Return the [x, y] coordinate for the center point of the cell that contains the specified text.  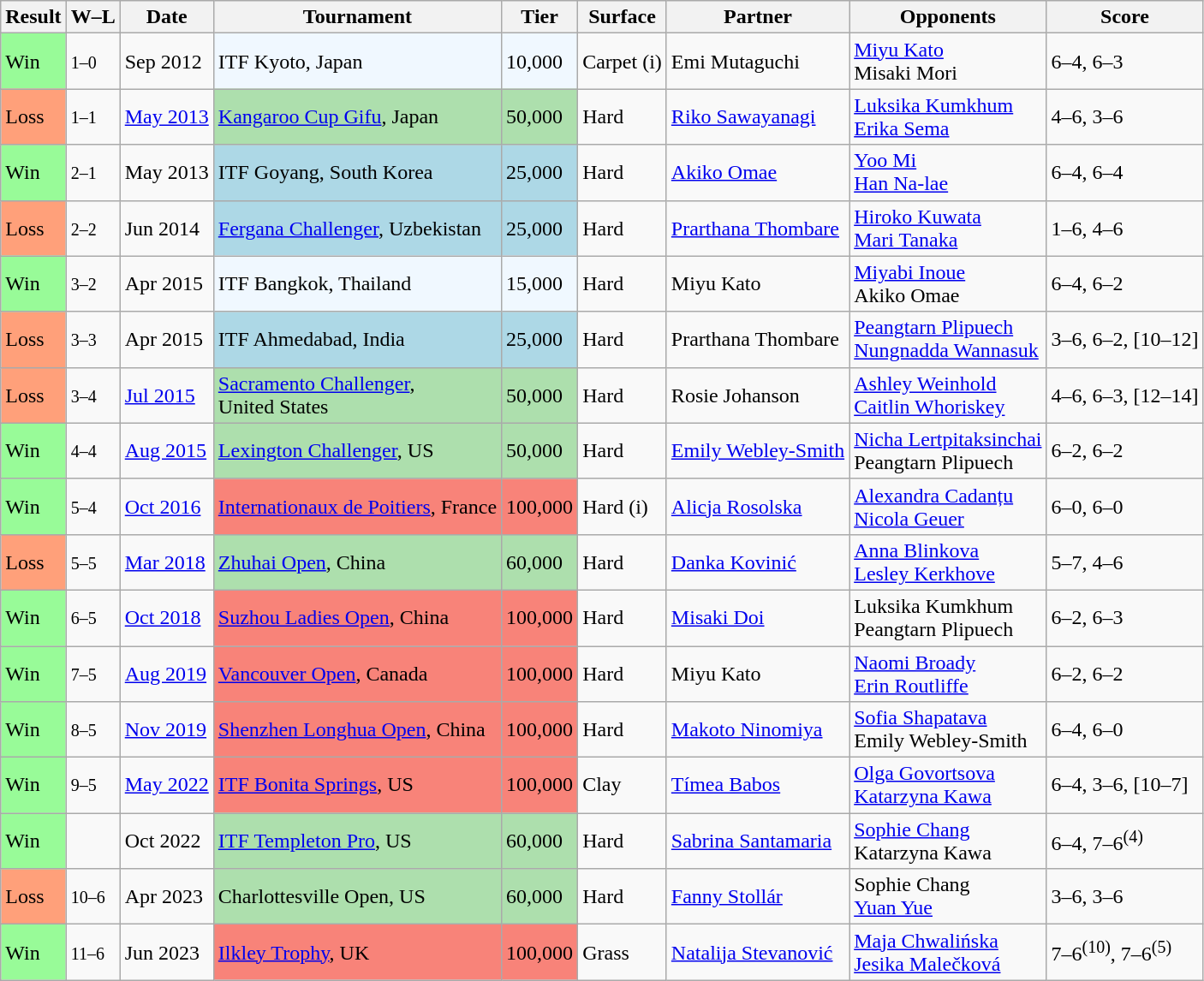
6–4, 6–2 [1125, 284]
3–2 [92, 284]
Score [1125, 17]
7–5 [92, 673]
Opponents [948, 17]
W–L [92, 17]
Fanny Stollár [757, 897]
7–6(10), 7–6(5) [1125, 952]
Internationaux de Poitiers, France [357, 507]
2–1 [92, 173]
Suzhou Ladies Open, China [357, 618]
Tournament [357, 17]
6–4, 7–6(4) [1125, 841]
Olga Govortsova Katarzyna Kawa [948, 786]
ITF Goyang, South Korea [357, 173]
11–6 [92, 952]
6–2, 6–3 [1125, 618]
6–4, 6–3 [1125, 62]
ITF Templeton Pro, US [357, 841]
Aug 2019 [166, 673]
ITF Bonita Springs, US [357, 786]
Sophie Chang Katarzyna Kawa [948, 841]
Ilkley Trophy, UK [357, 952]
Grass [623, 952]
Lexington Challenger, US [357, 450]
Jun 2014 [166, 228]
Sacramento Challenger,United States [357, 395]
5–4 [92, 507]
Hiroko Kuwata Mari Tanaka [948, 228]
Danka Kovinić [757, 562]
8–5 [92, 729]
3–4 [92, 395]
Luksika Kumkhum Peangtarn Plipuech [948, 618]
6–5 [92, 618]
Akiko Omae [757, 173]
ITF Ahmedabad, India [357, 339]
1–0 [92, 62]
6–4, 6–0 [1125, 729]
Aug 2015 [166, 450]
Alicja Rosolska [757, 507]
Misaki Doi [757, 618]
Clay [623, 786]
Sofia Shapatava Emily Webley-Smith [948, 729]
4–6, 3–6 [1125, 116]
4–6, 6–3, [12–14] [1125, 395]
Natalija Stevanović [757, 952]
3–6, 6–2, [10–12] [1125, 339]
Miyabi Inoue Akiko Omae [948, 284]
6–4, 6–4 [1125, 173]
Vancouver Open, Canada [357, 673]
Zhuhai Open, China [357, 562]
2–2 [92, 228]
ITF Bangkok, Thailand [357, 284]
Sophie Chang Yuan Yue [948, 897]
3–6, 3–6 [1125, 897]
15,000 [539, 284]
Yoo Mi Han Na-lae [948, 173]
Charlottesville Open, US [357, 897]
Oct 2022 [166, 841]
Partner [757, 17]
Peangtarn Plipuech Nungnadda Wannasuk [948, 339]
Oct 2016 [166, 507]
5–5 [92, 562]
Oct 2018 [166, 618]
Apr 2023 [166, 897]
Rosie Johanson [757, 395]
Tier [539, 17]
6–0, 6–0 [1125, 507]
Miyu Kato Misaki Mori [948, 62]
Date [166, 17]
Jun 2023 [166, 952]
10–6 [92, 897]
10,000 [539, 62]
May 2022 [166, 786]
Mar 2018 [166, 562]
6–4, 3–6, [10–7] [1125, 786]
Carpet (i) [623, 62]
Alexandra Cadanțu Nicola Geuer [948, 507]
Jul 2015 [166, 395]
Ashley Weinhold Caitlin Whoriskey [948, 395]
Naomi Broady Erin Routliffe [948, 673]
1–6, 4–6 [1125, 228]
Fergana Challenger, Uzbekistan [357, 228]
1–1 [92, 116]
Emi Mutaguchi [757, 62]
Emily Webley-Smith [757, 450]
Anna Blinkova Lesley Kerkhove [948, 562]
ITF Kyoto, Japan [357, 62]
Nov 2019 [166, 729]
Kangaroo Cup Gifu, Japan [357, 116]
Makoto Ninomiya [757, 729]
Sep 2012 [166, 62]
Luksika Kumkhum Erika Sema [948, 116]
3–3 [92, 339]
Sabrina Santamaria [757, 841]
Nicha Lertpitaksinchai Peangtarn Plipuech [948, 450]
4–4 [92, 450]
5–7, 4–6 [1125, 562]
Hard (i) [623, 507]
Tímea Babos [757, 786]
Result [33, 17]
Surface [623, 17]
9–5 [92, 786]
Riko Sawayanagi [757, 116]
Maja Chwalińska Jesika Malečková [948, 952]
Shenzhen Longhua Open, China [357, 729]
